Search for the cell housing the specified text and yield its [X, Y] center coordinate. 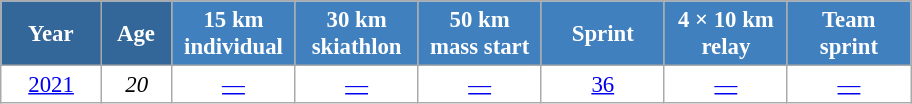
Year [52, 34]
Team sprint [848, 34]
50 km mass start [480, 34]
20 [136, 85]
2021 [52, 85]
Age [136, 34]
Sprint [602, 34]
4 × 10 km relay [726, 34]
30 km skiathlon [356, 34]
36 [602, 85]
15 km individual [234, 34]
